Locate the cell with the specified text and output its (X, Y) center coordinate. 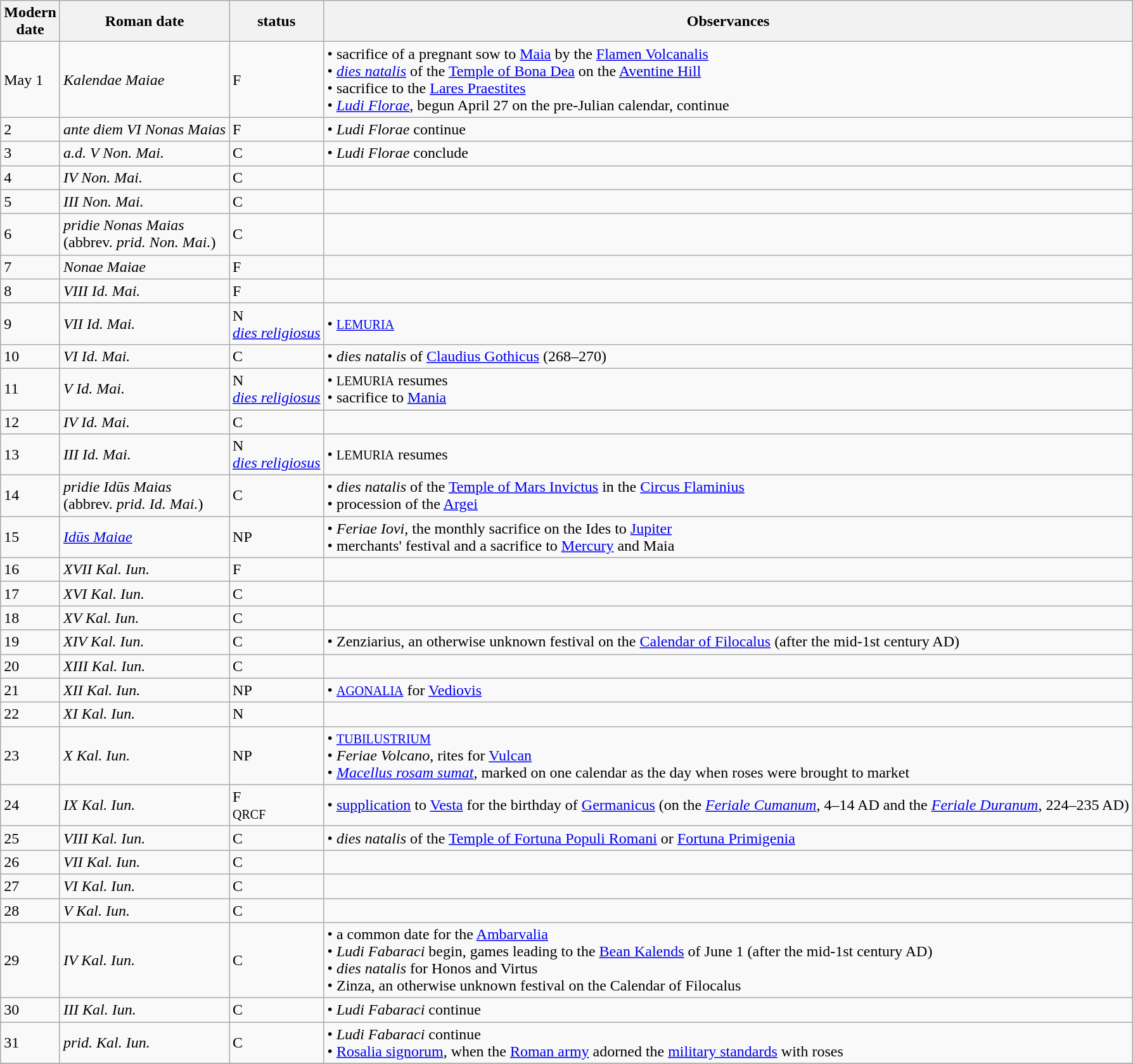
VII Id. Mai. (144, 323)
• supplication to Vesta for the birthday of Germanicus (on the Feriale Cumanum, 4–14 AD and the Feriale Duranum, 224–235 AD) (728, 805)
30 (30, 1010)
28 (30, 911)
• Ludi Fabaraci continue (728, 1010)
VIII Kal. Iun. (144, 838)
14 (30, 496)
• dies natalis of the Temple of Fortuna Populi Romani or Fortuna Primigenia (728, 838)
12 (30, 421)
Kalendae Maiae (144, 80)
III Non. Mai. (144, 202)
23 (30, 755)
Roman date (144, 22)
XIV Kal. Iun. (144, 642)
IX Kal. Iun. (144, 805)
5 (30, 202)
Idūs Maiae (144, 537)
8 (30, 291)
XV Kal. Iun. (144, 618)
pridie Idūs Maias(abbrev. prid. Id. Mai.) (144, 496)
FQRCF (277, 805)
• dies natalis of the Temple of Mars Invictus in the Circus Flaminius• procession of the Argei (728, 496)
31 (30, 1043)
• LEMURIA resumes• sacrifice to Mania (728, 389)
24 (30, 805)
Observances (728, 22)
IV Non. Mai. (144, 177)
• Ludi Fabaraci continue • Rosalia signorum, when the Roman army adorned the military standards with roses (728, 1043)
XI Kal. Iun. (144, 714)
29 (30, 961)
3 (30, 153)
7 (30, 267)
Nonae Maiae (144, 267)
IV Id. Mai. (144, 421)
V Id. Mai. (144, 389)
a.d. V Non. Mai. (144, 153)
VI Kal. Iun. (144, 886)
4 (30, 177)
May 1 (30, 80)
16 (30, 570)
ante diem VI Nonas Maias (144, 129)
26 (30, 862)
2 (30, 129)
11 (30, 389)
• LEMURIA (728, 323)
XII Kal. Iun. (144, 690)
9 (30, 323)
Moderndate (30, 22)
• AGONALIA for Vediovis (728, 690)
VII Kal. Iun. (144, 862)
III Id. Mai. (144, 455)
15 (30, 537)
25 (30, 838)
• Zenziarius, an otherwise unknown festival on the Calendar of Filocalus (after the mid-1st century AD) (728, 642)
27 (30, 886)
• Ludi Florae conclude (728, 153)
XVII Kal. Iun. (144, 570)
19 (30, 642)
VIII Id. Mai. (144, 291)
13 (30, 455)
• Feriae Iovi, the monthly sacrifice on the Ides to Jupiter• merchants' festival and a sacrifice to Mercury and Maia (728, 537)
V Kal. Iun. (144, 911)
17 (30, 594)
• dies natalis of Claudius Gothicus (268–270) (728, 356)
III Kal. Iun. (144, 1010)
• TUBILUSTRIUM• Feriae Volcano, rites for Vulcan• Macellus rosam sumat, marked on one calendar as the day when roses were brought to market (728, 755)
prid. Kal. Iun. (144, 1043)
XIII Kal. Iun. (144, 666)
pridie Nonas Maias(abbrev. prid. Non. Mai.) (144, 234)
N (277, 714)
status (277, 22)
• LEMURIA resumes (728, 455)
XVI Kal. Iun. (144, 594)
X Kal. Iun. (144, 755)
6 (30, 234)
VI Id. Mai. (144, 356)
• Ludi Florae continue (728, 129)
18 (30, 618)
21 (30, 690)
22 (30, 714)
20 (30, 666)
IV Kal. Iun. (144, 961)
10 (30, 356)
